Provide the [x, y] coordinate of the cell's center where the given text is located.  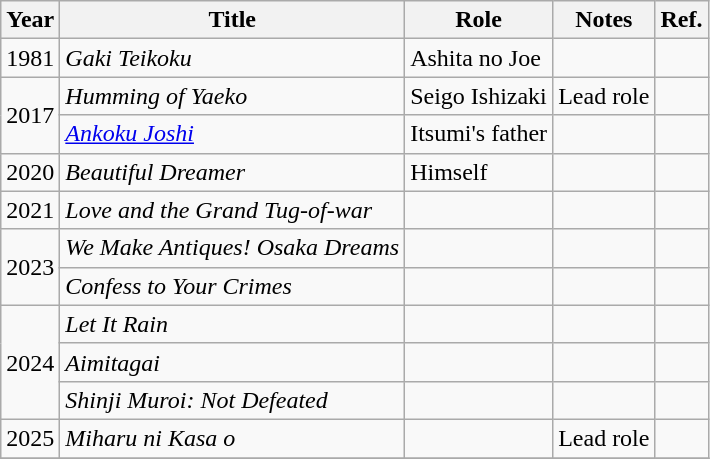
Notes [604, 20]
Ref. [682, 20]
2021 [30, 210]
Humming of Yaeko [232, 96]
Confess to Your Crimes [232, 286]
Himself [479, 172]
2020 [30, 172]
Gaki Teikoku [232, 58]
Shinji Muroi: Not Defeated [232, 400]
Let It Rain [232, 324]
Love and the Grand Tug-of-war [232, 210]
Role [479, 20]
Itsumi's father [479, 134]
Year [30, 20]
Seigo Ishizaki [479, 96]
1981 [30, 58]
Aimitagai [232, 362]
Ashita no Joe [479, 58]
Title [232, 20]
We Make Antiques! Osaka Dreams [232, 248]
2017 [30, 115]
2025 [30, 438]
2023 [30, 267]
Ankoku Joshi [232, 134]
Beautiful Dreamer [232, 172]
2024 [30, 362]
Miharu ni Kasa o [232, 438]
